Extract the (x, y) coordinate from the center of the cell holding the provided text.  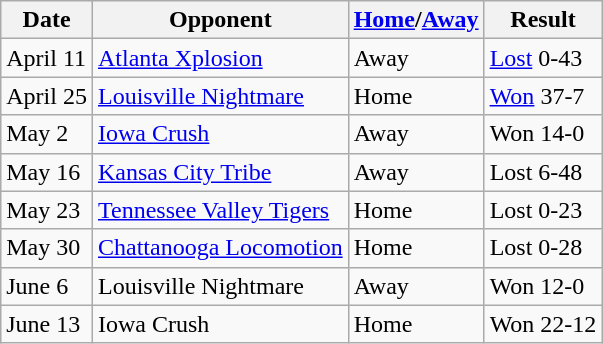
Home/Away (416, 20)
April 25 (47, 96)
Chattanooga Locomotion (220, 248)
Date (47, 20)
May 30 (47, 248)
May 16 (47, 172)
Tennessee Valley Tigers (220, 210)
Won 12-0 (543, 286)
April 11 (47, 58)
Atlanta Xplosion (220, 58)
Lost 0-28 (543, 248)
Won 14-0 (543, 134)
Result (543, 20)
Won 22-12 (543, 324)
Kansas City Tribe (220, 172)
Lost 0-43 (543, 58)
June 13 (47, 324)
June 6 (47, 286)
May 23 (47, 210)
May 2 (47, 134)
Won 37-7 (543, 96)
Lost 0-23 (543, 210)
Opponent (220, 20)
Lost 6-48 (543, 172)
